Search for the cell housing the specified text and yield its (x, y) center coordinate. 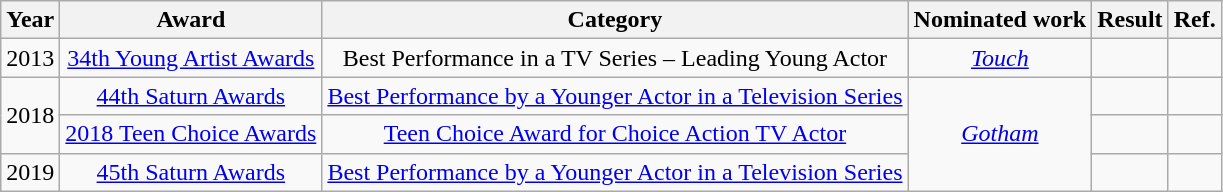
Gotham (1000, 134)
Result (1130, 20)
Nominated work (1000, 20)
Category (615, 20)
Touch (1000, 58)
2018 (30, 115)
45th Saturn Awards (191, 172)
44th Saturn Awards (191, 96)
Year (30, 20)
2013 (30, 58)
34th Young Artist Awards (191, 58)
2019 (30, 172)
Best Performance in a TV Series – Leading Young Actor (615, 58)
Ref. (1194, 20)
2018 Teen Choice Awards (191, 134)
Teen Choice Award for Choice Action TV Actor (615, 134)
Award (191, 20)
